Determine the (x, y) coordinate at the center of the cell enclosing the given text.  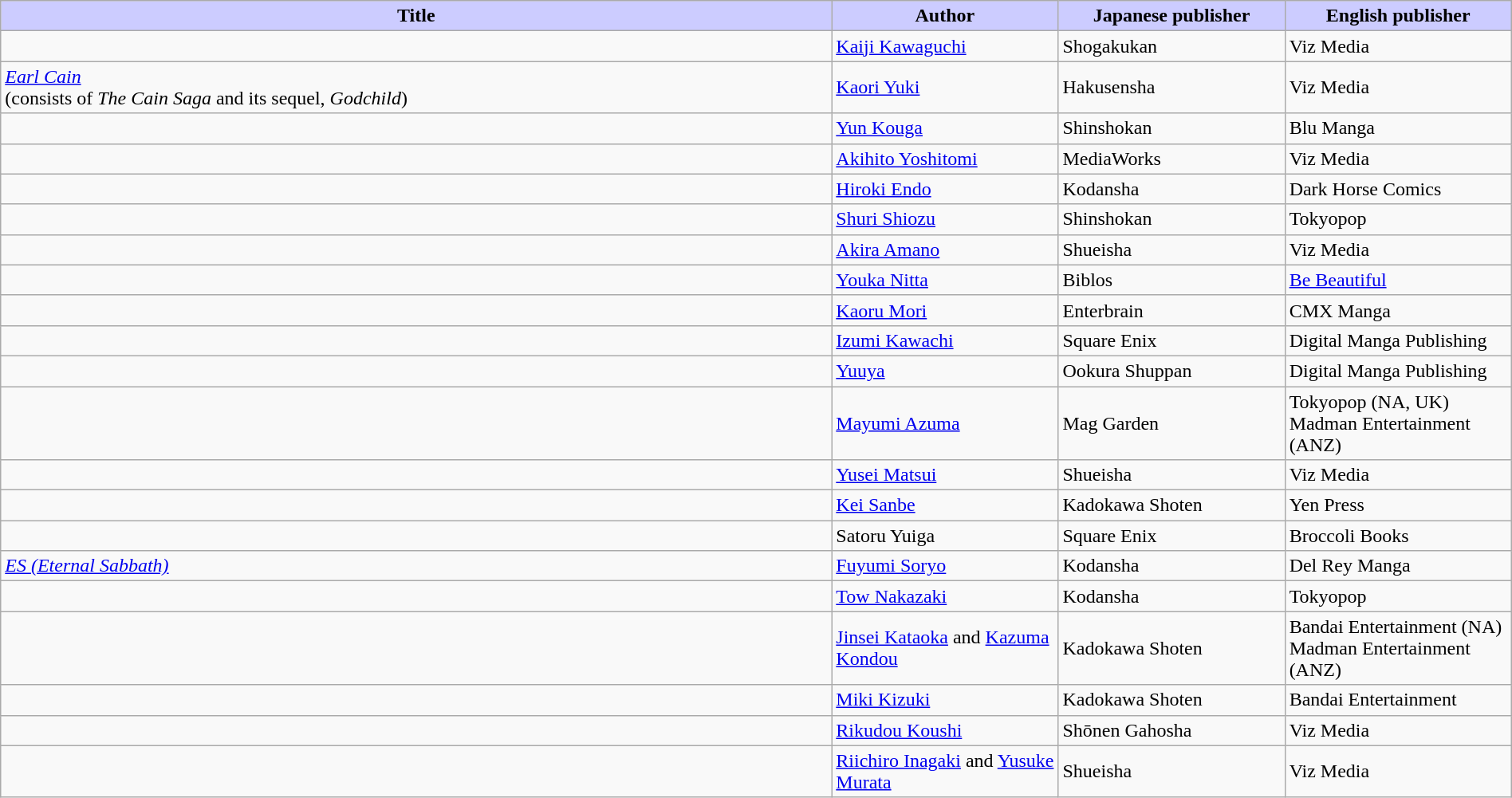
Japanese publisher (1171, 16)
Blu Manga (1398, 128)
Tow Nakazaki (945, 596)
Hakusensha (1171, 88)
Youka Nitta (945, 280)
Mag Garden (1171, 423)
Yusei Matsui (945, 475)
Bandai Entertainment (1398, 700)
Title (416, 16)
Kaoru Mori (945, 310)
Miki Kizuki (945, 700)
Hiroki Endo (945, 189)
Akira Amano (945, 250)
MediaWorks (1171, 159)
Kaori Yuki (945, 88)
Shōnen Gahosha (1171, 730)
Shuri Shiozu (945, 219)
Rikudou Koushi (945, 730)
Author (945, 16)
Enterbrain (1171, 310)
Dark Horse Comics (1398, 189)
ES (Eternal Sabbath) (416, 566)
Kaiji Kawaguchi (945, 46)
Fuyumi Soryo (945, 566)
English publisher (1398, 16)
Riichiro Inagaki and Yusuke Murata (945, 772)
Shogakukan (1171, 46)
Yen Press (1398, 505)
Mayumi Azuma (945, 423)
Biblos (1171, 280)
Satoru Yuiga (945, 536)
Earl Cain (consists of The Cain Saga and its sequel, Godchild) (416, 88)
Del Rey Manga (1398, 566)
Akihito Yoshitomi (945, 159)
Yun Kouga (945, 128)
Kei Sanbe (945, 505)
Broccoli Books (1398, 536)
Izumi Kawachi (945, 340)
Bandai Entertainment (NA) Madman Entertainment (ANZ) (1398, 648)
Jinsei Kataoka and Kazuma Kondou (945, 648)
Tokyopop (NA, UK)Madman Entertainment (ANZ) (1398, 423)
CMX Manga (1398, 310)
Ookura Shuppan (1171, 371)
Be Beautiful (1398, 280)
Yuuya (945, 371)
